Search for the cell housing the specified text and yield its [X, Y] center coordinate. 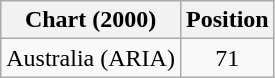
Chart (2000) [91, 20]
71 [227, 58]
Australia (ARIA) [91, 58]
Position [227, 20]
